Return the [X, Y] coordinate for the center point of the cell that contains the specified text.  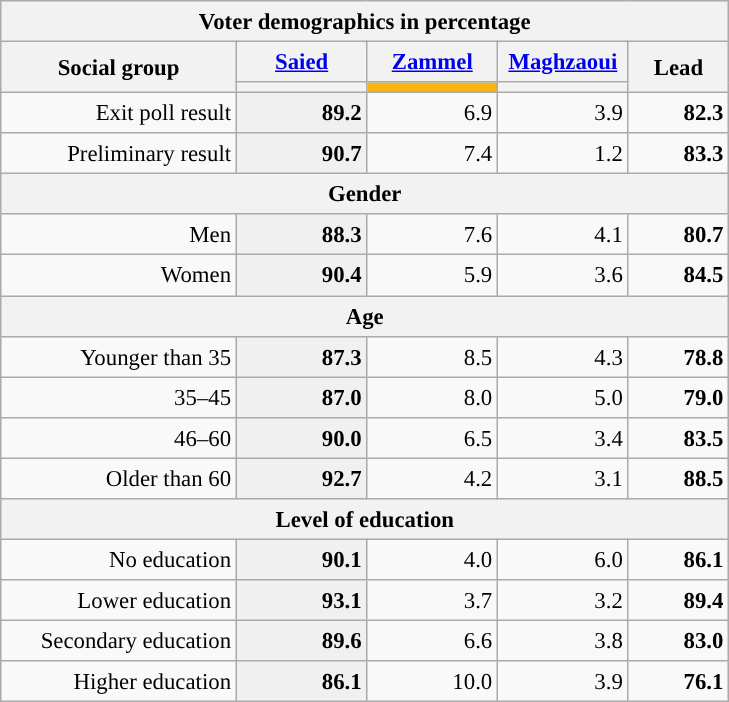
10.0 [432, 682]
No education [119, 560]
7.6 [432, 234]
Secondary education [119, 640]
Level of education [365, 520]
Lower education [119, 600]
87.3 [302, 356]
3.7 [432, 600]
83.5 [678, 438]
4.0 [432, 560]
89.6 [302, 640]
Exit poll result [119, 114]
3.1 [564, 478]
87.0 [302, 398]
3.4 [564, 438]
78.8 [678, 356]
1.2 [564, 154]
8.5 [432, 356]
80.7 [678, 234]
Preliminary result [119, 154]
Women [119, 276]
88.5 [678, 478]
93.1 [302, 600]
46–60 [119, 438]
Maghzaoui [564, 62]
90.7 [302, 154]
88.3 [302, 234]
Higher education [119, 682]
Zammel [432, 62]
6.5 [432, 438]
4.2 [432, 478]
Older than 60 [119, 478]
82.3 [678, 114]
89.2 [302, 114]
3.6 [564, 276]
Gender [365, 194]
92.7 [302, 478]
4.3 [564, 356]
79.0 [678, 398]
3.8 [564, 640]
6.6 [432, 640]
6.9 [432, 114]
83.0 [678, 640]
Men [119, 234]
90.1 [302, 560]
Social group [119, 68]
84.5 [678, 276]
Saied [302, 62]
Lead [678, 68]
83.3 [678, 154]
76.1 [678, 682]
Age [365, 316]
4.1 [564, 234]
5.9 [432, 276]
90.0 [302, 438]
89.4 [678, 600]
5.0 [564, 398]
35–45 [119, 398]
Voter demographics in percentage [365, 22]
6.0 [564, 560]
7.4 [432, 154]
90.4 [302, 276]
8.0 [432, 398]
Younger than 35 [119, 356]
3.2 [564, 600]
